Extract the (x, y) coordinate from the center of the cell holding the provided text.  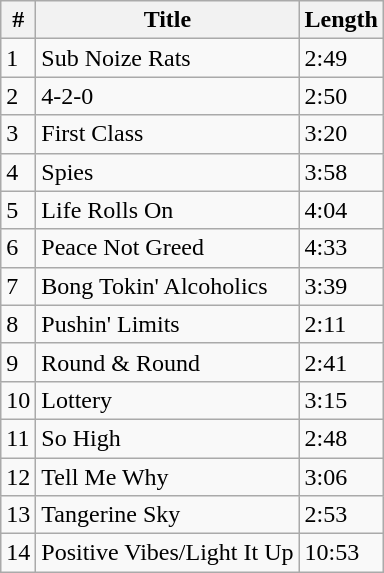
6 (18, 248)
2:49 (341, 58)
# (18, 20)
12 (18, 477)
Length (341, 20)
Title (168, 20)
First Class (168, 134)
2:48 (341, 438)
2 (18, 96)
1 (18, 58)
13 (18, 515)
4-2-0 (168, 96)
3:15 (341, 400)
3:39 (341, 286)
14 (18, 553)
10 (18, 400)
Pushin' Limits (168, 324)
So High (168, 438)
2:53 (341, 515)
9 (18, 362)
Life Rolls On (168, 210)
11 (18, 438)
Spies (168, 172)
Tangerine Sky (168, 515)
Positive Vibes/Light It Up (168, 553)
10:53 (341, 553)
3:58 (341, 172)
5 (18, 210)
3:06 (341, 477)
Bong Tokin' Alcoholics (168, 286)
4:33 (341, 248)
4 (18, 172)
3:20 (341, 134)
3 (18, 134)
Tell Me Why (168, 477)
2:41 (341, 362)
7 (18, 286)
Lottery (168, 400)
2:50 (341, 96)
2:11 (341, 324)
8 (18, 324)
Round & Round (168, 362)
4:04 (341, 210)
Sub Noize Rats (168, 58)
Peace Not Greed (168, 248)
